For the text-containing cell, return its midpoint in [x, y] coordinate format. 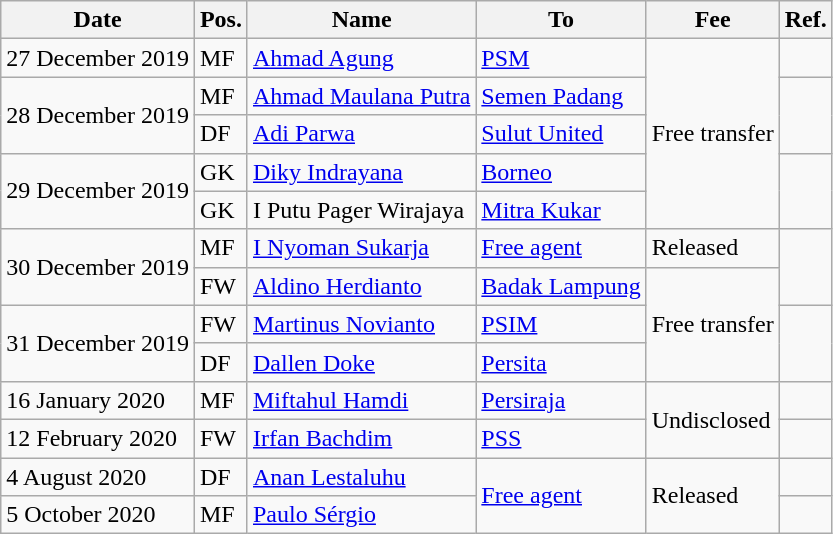
Paulo Sérgio [361, 515]
Persiraja [561, 400]
16 January 2020 [98, 400]
Date [98, 20]
Miftahul Hamdi [361, 400]
Anan Lestaluhu [361, 477]
Irfan Bachdim [361, 438]
29 December 2019 [98, 191]
Persita [561, 362]
Mitra Kukar [561, 210]
27 December 2019 [98, 58]
Undisclosed [712, 419]
Ahmad Maulana Putra [361, 96]
PSIM [561, 324]
Badak Lampung [561, 286]
30 December 2019 [98, 267]
Adi Parwa [361, 134]
I Nyoman Sukarja [361, 248]
Name [361, 20]
Borneo [561, 172]
5 October 2020 [98, 515]
Pos. [220, 20]
Ahmad Agung [361, 58]
Ref. [806, 20]
Dallen Doke [361, 362]
PSS [561, 438]
I Putu Pager Wirajaya [361, 210]
4 August 2020 [98, 477]
Fee [712, 20]
12 February 2020 [98, 438]
28 December 2019 [98, 115]
Aldino Herdianto [361, 286]
To [561, 20]
Diky Indrayana [361, 172]
Martinus Novianto [361, 324]
PSM [561, 58]
31 December 2019 [98, 343]
Sulut United [561, 134]
Semen Padang [561, 96]
